Pinpoint the cell where the given text exists, returning its (X, Y) midpoint coordinate. 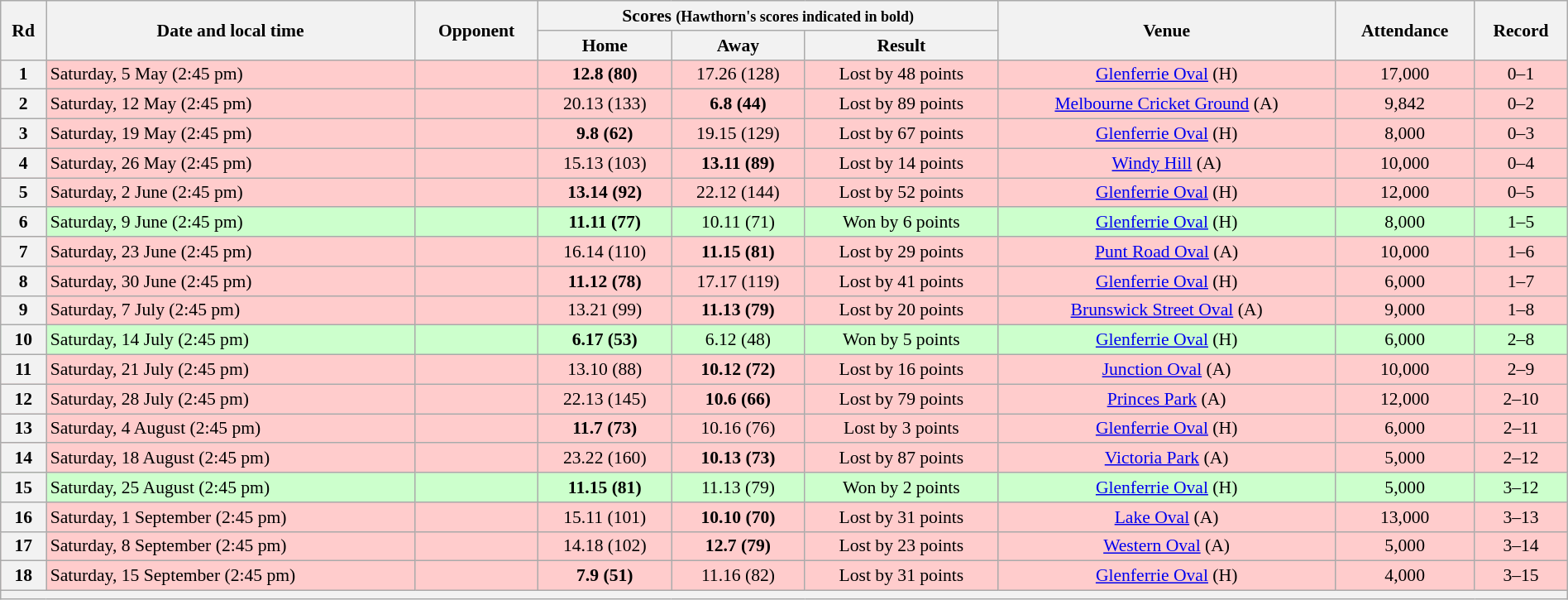
Saturday, 12 May (2:45 pm) (231, 104)
2–9 (1521, 370)
Brunswick Street Oval (A) (1167, 310)
Saturday, 15 September (2:45 pm) (231, 576)
11.11 (77) (605, 223)
Saturday, 18 August (2:45 pm) (231, 458)
Away (738, 46)
15.13 (103) (605, 163)
3 (23, 134)
1–8 (1521, 310)
Saturday, 9 June (2:45 pm) (231, 223)
22.13 (145) (605, 399)
Lost by 14 points (901, 163)
15 (23, 487)
2–12 (1521, 458)
Windy Hill (A) (1167, 163)
Saturday, 14 July (2:45 pm) (231, 340)
15.11 (101) (605, 517)
Venue (1167, 30)
10.16 (76) (738, 429)
6.17 (53) (605, 340)
3–13 (1521, 517)
Opponent (476, 30)
12.8 (80) (605, 74)
10.6 (66) (738, 399)
Saturday, 2 June (2:45 pm) (231, 193)
Rd (23, 30)
Lost by 48 points (901, 74)
Attendance (1405, 30)
11.12 (78) (605, 281)
12.7 (79) (738, 546)
4,000 (1405, 576)
Princes Park (A) (1167, 399)
Lost by 89 points (901, 104)
13.21 (99) (605, 310)
6 (23, 223)
1–6 (1521, 252)
Saturday, 5 May (2:45 pm) (231, 74)
4 (23, 163)
2–10 (1521, 399)
Lost by 3 points (901, 429)
1–7 (1521, 281)
13.14 (92) (605, 193)
17.17 (119) (738, 281)
13.10 (88) (605, 370)
7.9 (51) (605, 576)
Saturday, 26 May (2:45 pm) (231, 163)
16.14 (110) (605, 252)
Saturday, 30 June (2:45 pm) (231, 281)
11 (23, 370)
Won by 5 points (901, 340)
9 (23, 310)
12 (23, 399)
Saturday, 8 September (2:45 pm) (231, 546)
2 (23, 104)
10.10 (70) (738, 517)
Melbourne Cricket Ground (A) (1167, 104)
10.13 (73) (738, 458)
10.11 (71) (738, 223)
Lost by 29 points (901, 252)
Saturday, 28 July (2:45 pm) (231, 399)
Saturday, 19 May (2:45 pm) (231, 134)
Junction Oval (A) (1167, 370)
Western Oval (A) (1167, 546)
Saturday, 4 August (2:45 pm) (231, 429)
8 (23, 281)
Lost by 41 points (901, 281)
Punt Road Oval (A) (1167, 252)
0–4 (1521, 163)
Lost by 20 points (901, 310)
Victoria Park (A) (1167, 458)
Result (901, 46)
Won by 2 points (901, 487)
3–14 (1521, 546)
17.26 (128) (738, 74)
Lost by 23 points (901, 546)
22.12 (144) (738, 193)
5 (23, 193)
10.12 (72) (738, 370)
Lost by 87 points (901, 458)
0–1 (1521, 74)
Lost by 79 points (901, 399)
0–2 (1521, 104)
Saturday, 25 August (2:45 pm) (231, 487)
14 (23, 458)
13,000 (1405, 517)
7 (23, 252)
6.12 (48) (738, 340)
18 (23, 576)
11.7 (73) (605, 429)
1 (23, 74)
9.8 (62) (605, 134)
6.8 (44) (738, 104)
Date and local time (231, 30)
16 (23, 517)
2–8 (1521, 340)
Lost by 67 points (901, 134)
19.15 (129) (738, 134)
13 (23, 429)
23.22 (160) (605, 458)
9,000 (1405, 310)
0–5 (1521, 193)
17 (23, 546)
2–11 (1521, 429)
Record (1521, 30)
3–15 (1521, 576)
1–5 (1521, 223)
Saturday, 21 July (2:45 pm) (231, 370)
0–3 (1521, 134)
9,842 (1405, 104)
13.11 (89) (738, 163)
17,000 (1405, 74)
Home (605, 46)
10 (23, 340)
Lost by 16 points (901, 370)
14.18 (102) (605, 546)
11.16 (82) (738, 576)
Won by 6 points (901, 223)
3–12 (1521, 487)
Lake Oval (A) (1167, 517)
Saturday, 23 June (2:45 pm) (231, 252)
Scores (Hawthorn's scores indicated in bold) (768, 16)
Lost by 52 points (901, 193)
Saturday, 1 September (2:45 pm) (231, 517)
20.13 (133) (605, 104)
Saturday, 7 July (2:45 pm) (231, 310)
